Output the (X, Y) coordinate of the center of the cell containing the given text.  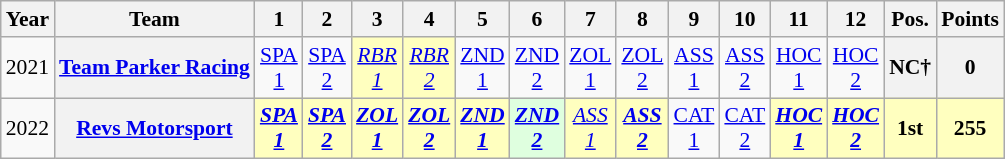
Year (28, 19)
9 (694, 19)
11 (798, 19)
1 (279, 19)
Points (970, 19)
Revs Motorsport (154, 128)
Team Parker Racing (154, 68)
Pos. (910, 19)
5 (482, 19)
7 (590, 19)
6 (537, 19)
CAT2 (744, 128)
3 (377, 19)
RBR2 (429, 68)
2022 (28, 128)
NC† (910, 68)
10 (744, 19)
Team (154, 19)
2021 (28, 68)
4 (429, 19)
12 (856, 19)
RBR1 (377, 68)
2 (327, 19)
8 (642, 19)
CAT1 (694, 128)
255 (970, 128)
1st (910, 128)
0 (970, 68)
